Extract the [X, Y] coordinate from the center of the cell holding the provided text.  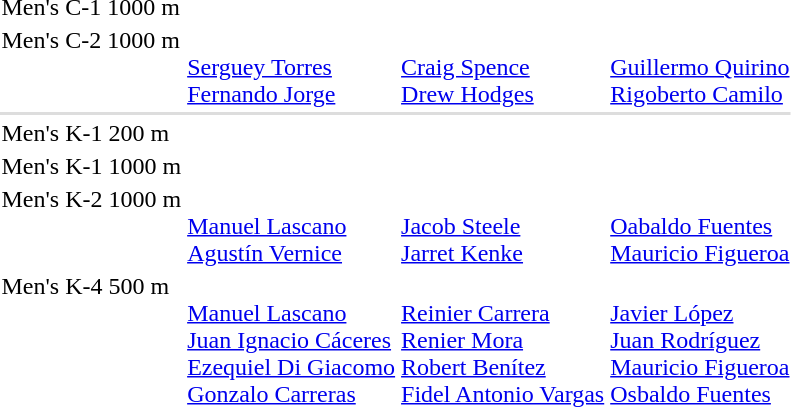
Serguey TorresFernando Jorge [292, 67]
Guillermo QuirinoRigoberto Camilo [700, 67]
Men's K-1 200 m [92, 133]
Jacob SteeleJarret Kenke [503, 226]
Craig SpenceDrew Hodges [503, 67]
Oabaldo FuentesMauricio Figueroa [700, 226]
Men's K-2 1000 m [92, 226]
Manuel LascanoAgustín Vernice [292, 226]
Men's K-1 1000 m [92, 166]
Men's C-2 1000 m [92, 67]
